From the cell containing the given text, extract its center point as [x, y] coordinate. 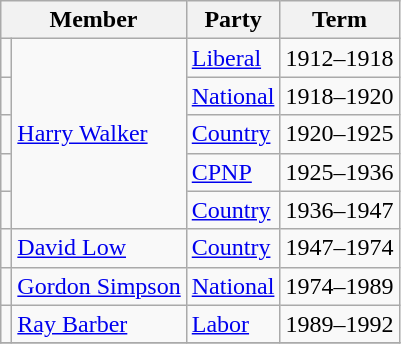
1925–1936 [340, 172]
1912–1918 [340, 58]
Term [340, 20]
1936–1947 [340, 210]
1920–1925 [340, 134]
Gordon Simpson [99, 286]
Labor [233, 324]
1989–1992 [340, 324]
Party [233, 20]
1918–1920 [340, 96]
1947–1974 [340, 248]
Liberal [233, 58]
Ray Barber [99, 324]
CPNP [233, 172]
David Low [99, 248]
Harry Walker [99, 134]
1974–1989 [340, 286]
Member [94, 20]
